Find where the given text appears and provide that cell's center as (x, y) coordinate. 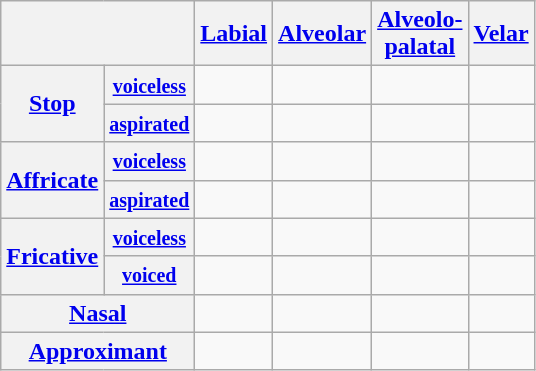
voiced (150, 275)
Nasal (98, 313)
Labial (234, 34)
Affricate (52, 180)
Alveolo-palatal (420, 34)
Approximant (98, 351)
Alveolar (322, 34)
Stop (52, 104)
Velar (501, 34)
Fricative (52, 256)
